Identify which cell holds the provided text, then report its [x, y] central coordinate. 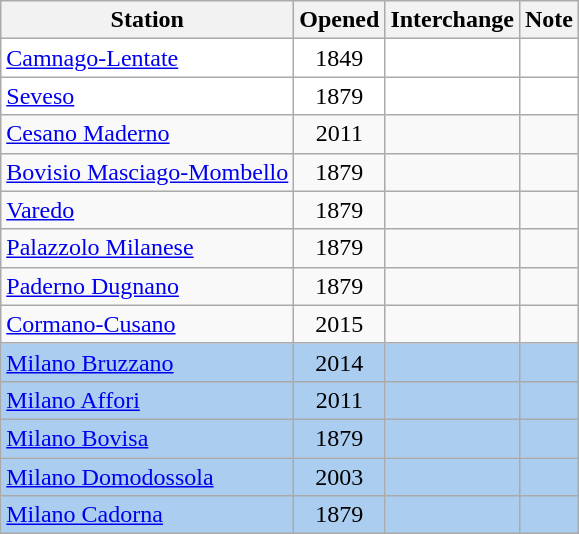
Bovisio Masciago-Mombello [148, 172]
Interchange [452, 20]
Cormano-Cusano [148, 324]
2014 [340, 362]
Paderno Dugnano [148, 286]
2003 [340, 477]
Station [148, 20]
Milano Bovisa [148, 438]
Palazzolo Milanese [148, 248]
Milano Affori [148, 400]
Seveso [148, 96]
Opened [340, 20]
Milano Domodossola [148, 477]
2015 [340, 324]
Milano Cadorna [148, 515]
Milano Bruzzano [148, 362]
Varedo [148, 210]
Note [548, 20]
Camnago-Lentate [148, 58]
1849 [340, 58]
Cesano Maderno [148, 134]
